Extract the [x, y] coordinate from the center of the cell holding the provided text.  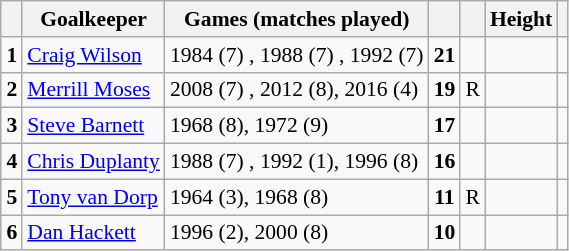
1984 (7) , 1988 (7) , 1992 (7) [297, 55]
1988 (7) , 1992 (1), 1996 (8) [297, 162]
1 [12, 55]
1996 (2), 2000 (8) [297, 233]
11 [445, 197]
3 [12, 126]
4 [12, 162]
Games (matches played) [297, 19]
19 [445, 90]
2008 (7) , 2012 (8), 2016 (4) [297, 90]
Goalkeeper [94, 19]
10 [445, 233]
Steve Barnett [94, 126]
17 [445, 126]
6 [12, 233]
Merrill Moses [94, 90]
2 [12, 90]
5 [12, 197]
16 [445, 162]
1968 (8), 1972 (9) [297, 126]
Dan Hackett [94, 233]
Craig Wilson [94, 55]
1964 (3), 1968 (8) [297, 197]
Chris Duplanty [94, 162]
Tony van Dorp [94, 197]
21 [445, 55]
Height [521, 19]
